Locate the cell with the specified text and output its (x, y) center coordinate. 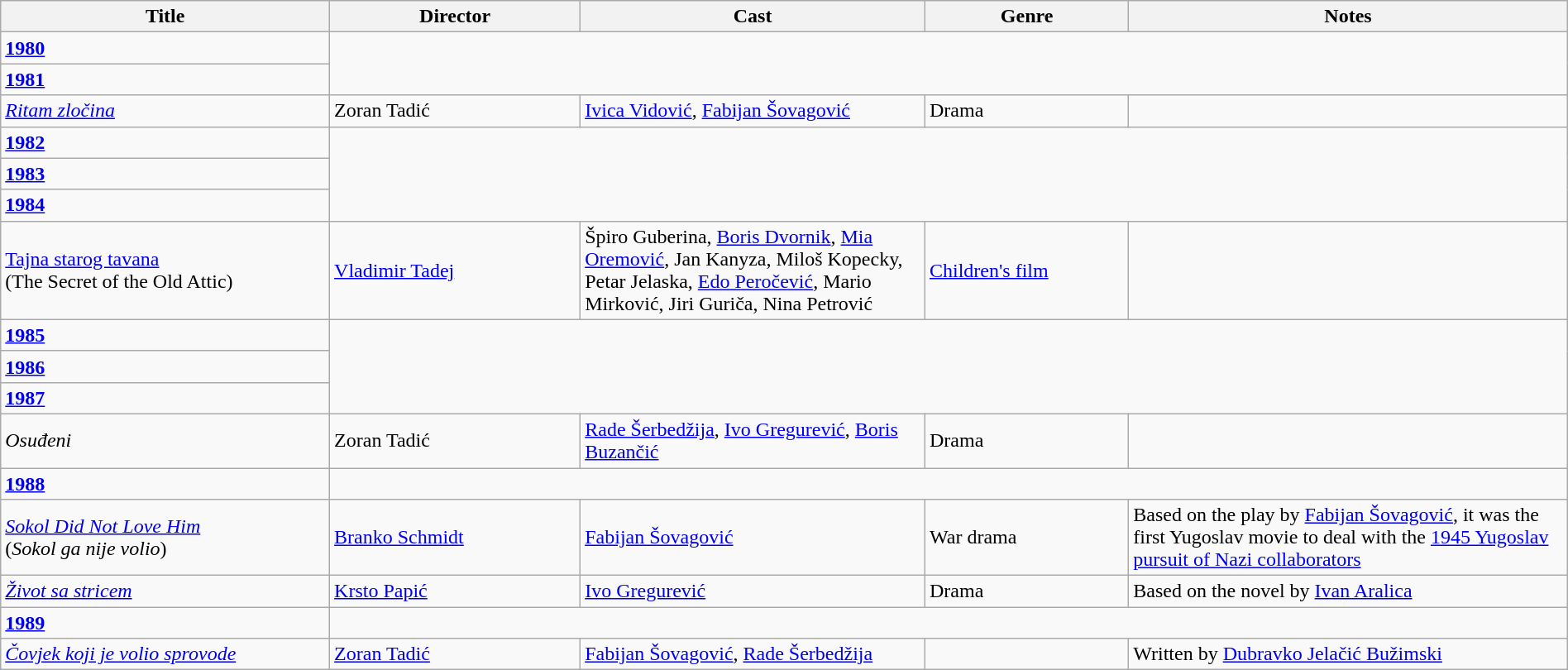
Čovjek koji je volio sprovode (165, 654)
Title (165, 17)
1985 (165, 335)
Branko Schmidt (455, 538)
Tajna starog tavana(The Secret of the Old Attic) (165, 270)
1981 (165, 79)
Osuđeni (165, 440)
Genre (1026, 17)
Vladimir Tadej (455, 270)
1983 (165, 174)
Život sa stricem (165, 591)
1988 (165, 484)
Fabijan Šovagović (753, 538)
Notes (1348, 17)
Cast (753, 17)
Based on the play by Fabijan Šovagović, it was the first Yugoslav movie to deal with the 1945 Yugoslav pursuit of Nazi collaborators (1348, 538)
Krsto Papić (455, 591)
Ivo Gregurević (753, 591)
War drama (1026, 538)
Ritam zločina (165, 111)
Rade Šerbedžija, Ivo Gregurević, Boris Buzančić (753, 440)
Children's film (1026, 270)
1980 (165, 48)
1989 (165, 623)
Based on the novel by Ivan Aralica (1348, 591)
1986 (165, 366)
Sokol Did Not Love Him(Sokol ga nije volio) (165, 538)
Fabijan Šovagović, Rade Šerbedžija (753, 654)
Ivica Vidović, Fabijan Šovagović (753, 111)
Director (455, 17)
Špiro Guberina, Boris Dvornik, Mia Oremović, Jan Kanyza, Miloš Kopecky, Petar Jelaska, Edo Peročević, Mario Mirković, Jiri Guriča, Nina Petrović (753, 270)
1987 (165, 398)
1982 (165, 142)
1984 (165, 205)
Written by Dubravko Jelačić Bužimski (1348, 654)
